Capture the cell that displays the provided text and extract its (X, Y) central coordinate. 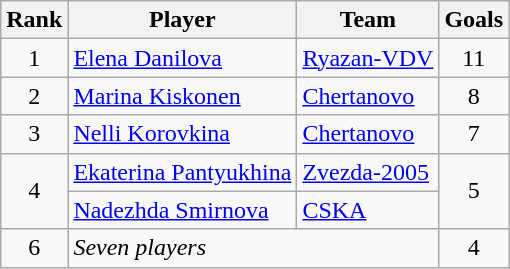
2 (34, 96)
Elena Danilova (182, 58)
1 (34, 58)
6 (34, 248)
7 (474, 134)
5 (474, 191)
Player (182, 20)
11 (474, 58)
Zvezda-2005 (368, 172)
Marina Kiskonen (182, 96)
Team (368, 20)
CSKA (368, 210)
Nelli Korovkina (182, 134)
Seven players (254, 248)
Ekaterina Pantyukhina (182, 172)
3 (34, 134)
Nadezhda Smirnova (182, 210)
Rank (34, 20)
8 (474, 96)
Ryazan-VDV (368, 58)
Goals (474, 20)
